Scan for the cell matching the given text and deliver its (x, y) coordinate at center. 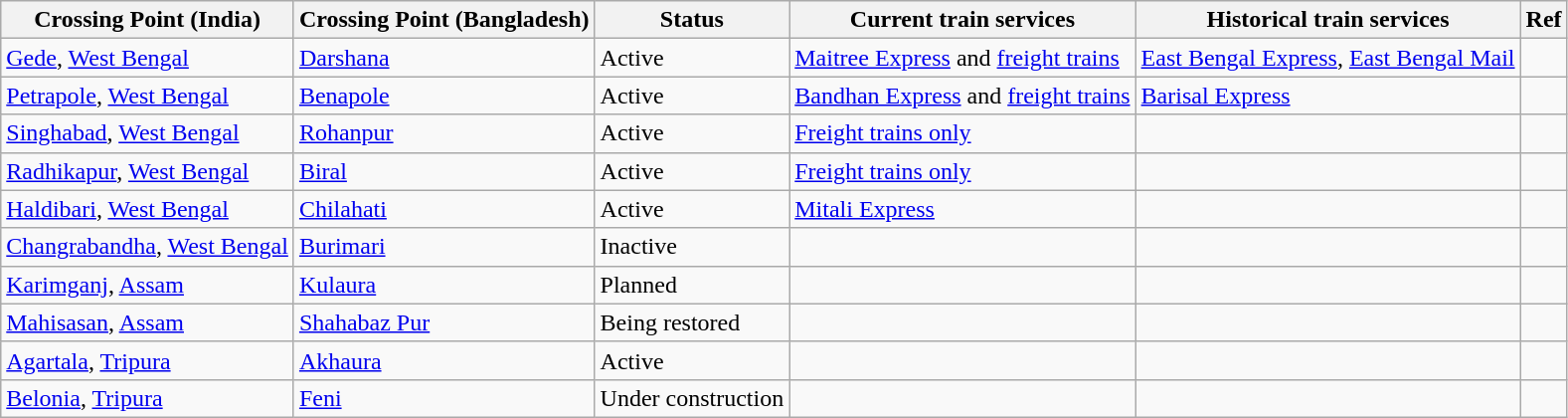
East Bengal Express, East Bengal Mail (1328, 58)
Changrabandha, West Bengal (147, 247)
Inactive (692, 247)
Burimari (443, 247)
Kulaura (443, 285)
Feni (443, 398)
Belonia, Tripura (147, 398)
Crossing Point (Bangladesh) (443, 20)
Radhikapur, West Bengal (147, 171)
Karimganj, Assam (147, 285)
Benapole (443, 96)
Petrapole, West Bengal (147, 96)
Akhaura (443, 360)
Chilahati (443, 209)
Maitree Express and freight trains (962, 58)
Crossing Point (India) (147, 20)
Biral (443, 171)
Barisal Express (1328, 96)
Mahisasan, Assam (147, 322)
Planned (692, 285)
Agartala, Tripura (147, 360)
Haldibari, West Bengal (147, 209)
Being restored (692, 322)
Rohanpur (443, 133)
Current train services (962, 20)
Darshana (443, 58)
Mitali Express (962, 209)
Status (692, 20)
Shahabaz Pur (443, 322)
Ref (1543, 20)
Historical train services (1328, 20)
Under construction (692, 398)
Singhabad, West Bengal (147, 133)
Bandhan Express and freight trains (962, 96)
Gede, West Bengal (147, 58)
